Locate the cell with the specified text and output its (X, Y) center coordinate. 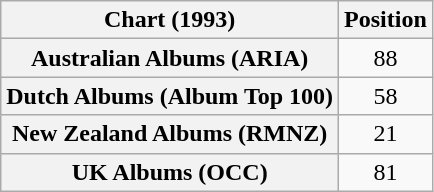
21 (386, 134)
81 (386, 172)
88 (386, 58)
Dutch Albums (Album Top 100) (170, 96)
58 (386, 96)
UK Albums (OCC) (170, 172)
New Zealand Albums (RMNZ) (170, 134)
Position (386, 20)
Chart (1993) (170, 20)
Australian Albums (ARIA) (170, 58)
